Capture the cell that displays the provided text and extract its (X, Y) central coordinate. 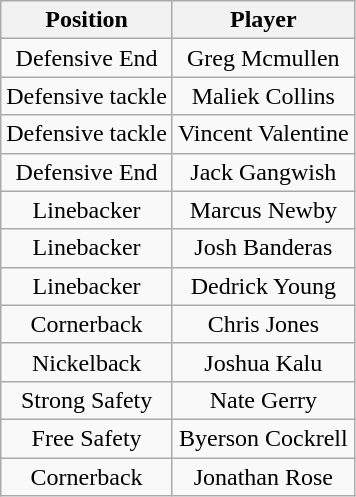
Nate Gerry (263, 400)
Dedrick Young (263, 286)
Strong Safety (87, 400)
Jack Gangwish (263, 172)
Nickelback (87, 362)
Byerson Cockrell (263, 438)
Greg Mcmullen (263, 58)
Jonathan Rose (263, 477)
Player (263, 20)
Vincent Valentine (263, 134)
Joshua Kalu (263, 362)
Position (87, 20)
Maliek Collins (263, 96)
Marcus Newby (263, 210)
Josh Banderas (263, 248)
Free Safety (87, 438)
Chris Jones (263, 324)
